Detect which cell encompasses the target text, then output its [x, y] center coordinate. 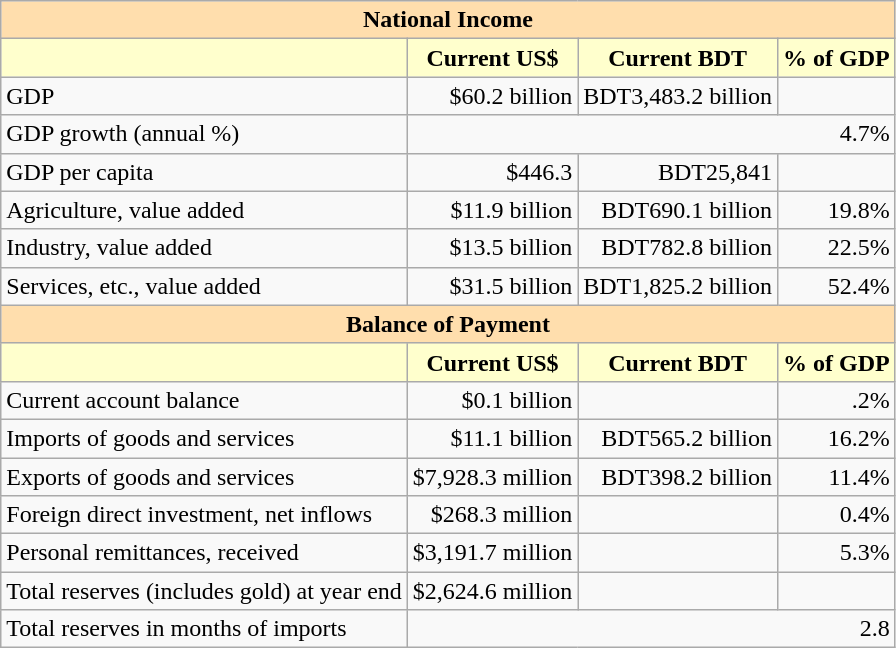
BDT565.2 billion [678, 438]
National Income [448, 20]
Current account balance [204, 400]
.2% [836, 400]
$31.5 billion [492, 286]
$446.3 [492, 172]
Total reserves in months of imports [204, 629]
Agriculture, value added [204, 210]
$60.2 billion [492, 96]
BDT25,841 [678, 172]
4.7% [651, 134]
BDT782.8 billion [678, 248]
GDP growth (annual %) [204, 134]
GDP per capita [204, 172]
Foreign direct investment, net inflows [204, 515]
2.8 [651, 629]
$11.9 billion [492, 210]
$7,928.3 million [492, 477]
BDT1,825.2 billion [678, 286]
22.5% [836, 248]
GDP [204, 96]
19.8% [836, 210]
$11.1 billion [492, 438]
$2,624.6 million [492, 591]
Balance of Payment [448, 324]
$13.5 billion [492, 248]
Industry, value added [204, 248]
11.4% [836, 477]
52.4% [836, 286]
BDT3,483.2 billion [678, 96]
16.2% [836, 438]
$268.3 million [492, 515]
$0.1 billion [492, 400]
$3,191.7 million [492, 553]
5.3% [836, 553]
Exports of goods and services [204, 477]
Total reserves (includes gold) at year end [204, 591]
BDT398.2 billion [678, 477]
BDT690.1 billion [678, 210]
Personal remittances, received [204, 553]
Services, etc., value added [204, 286]
Imports of goods and services [204, 438]
0.4% [836, 515]
